Provide the [x, y] coordinate of the cell's center where the given text is located.  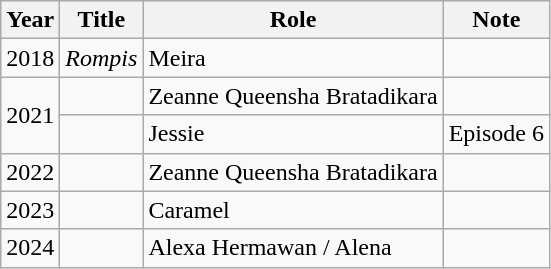
2021 [30, 115]
2024 [30, 248]
Meira [293, 58]
Year [30, 20]
2023 [30, 210]
Jessie [293, 134]
Role [293, 20]
Episode 6 [496, 134]
2022 [30, 172]
Note [496, 20]
Title [102, 20]
2018 [30, 58]
Rompis [102, 58]
Caramel [293, 210]
Alexa Hermawan / Alena [293, 248]
